For the text-containing cell, return its midpoint in [X, Y] coordinate format. 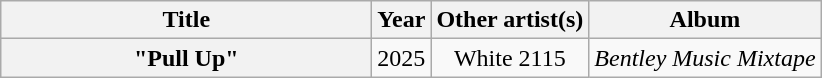
Year [402, 20]
White 2115 [510, 58]
2025 [402, 58]
Album [705, 20]
Other artist(s) [510, 20]
Bentley Music Mixtape [705, 58]
"Pull Up" [186, 58]
Title [186, 20]
